Locate the cell with the specified text and output its [x, y] center coordinate. 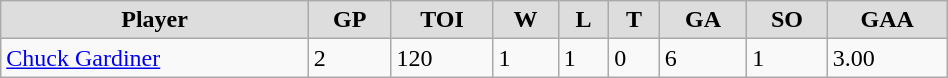
SO [787, 20]
Player [155, 20]
GAA [887, 20]
T [634, 20]
GA [703, 20]
Chuck Gardiner [155, 58]
120 [442, 58]
W [526, 20]
TOI [442, 20]
6 [703, 58]
3.00 [887, 58]
0 [634, 58]
2 [350, 58]
GP [350, 20]
L [583, 20]
